Find where the given text appears and provide that cell's center as [X, Y] coordinate. 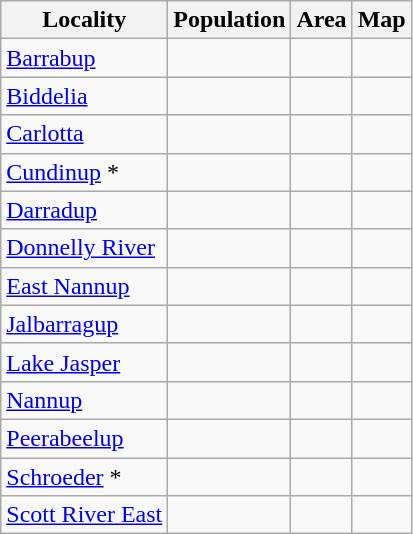
Peerabeelup [84, 438]
Barrabup [84, 58]
Jalbarragup [84, 324]
Schroeder * [84, 477]
Area [322, 20]
Biddelia [84, 96]
Lake Jasper [84, 362]
Scott River East [84, 515]
Darradup [84, 210]
East Nannup [84, 286]
Map [382, 20]
Nannup [84, 400]
Cundinup * [84, 172]
Population [230, 20]
Donnelly River [84, 248]
Carlotta [84, 134]
Locality [84, 20]
